Detect which cell encompasses the target text, then output its (X, Y) center coordinate. 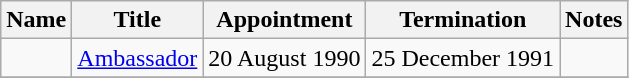
Name (36, 20)
25 December 1991 (463, 58)
Title (138, 20)
Ambassador (138, 58)
20 August 1990 (284, 58)
Notes (594, 20)
Appointment (284, 20)
Termination (463, 20)
